Search for the cell housing the specified text and yield its [X, Y] center coordinate. 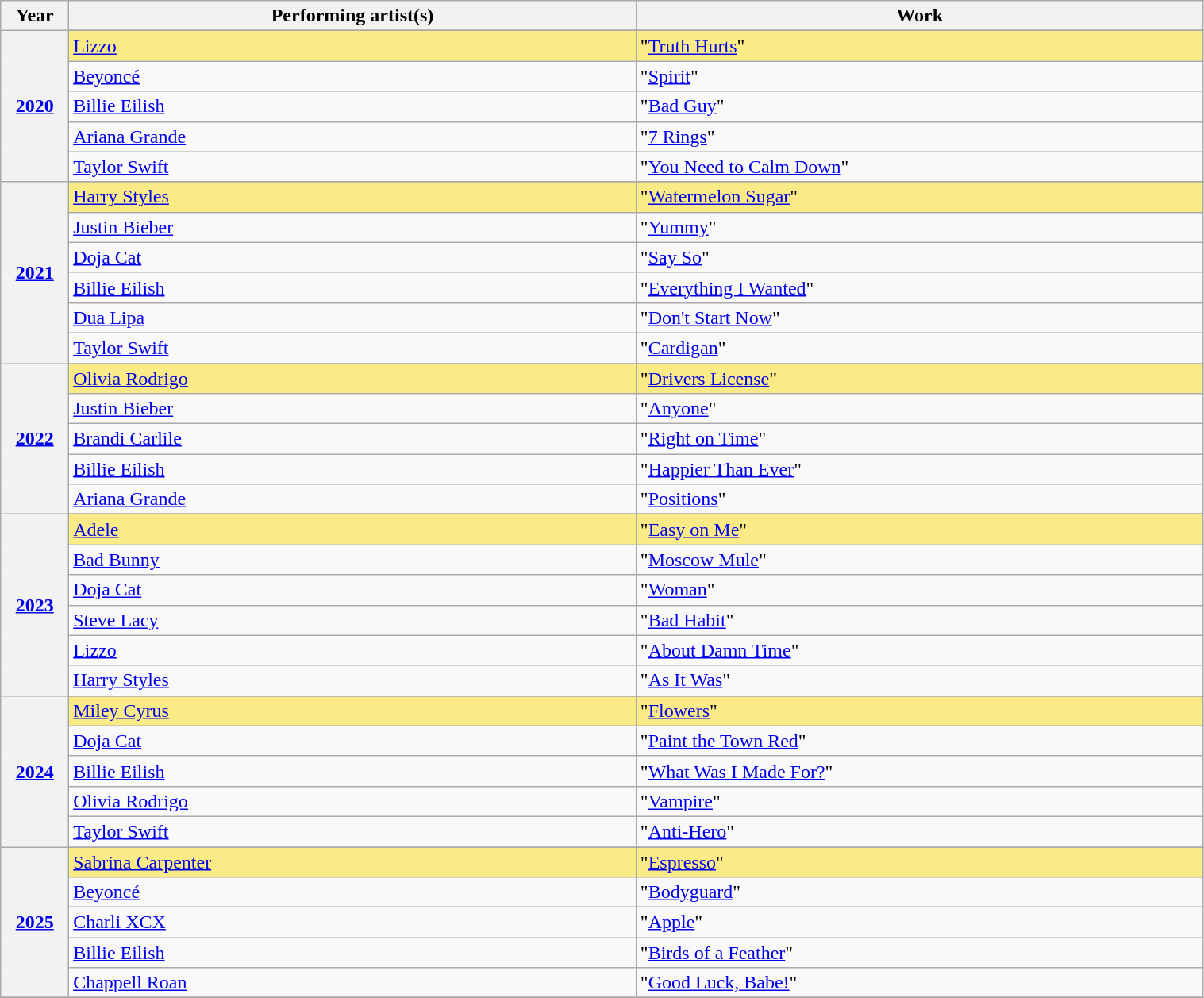
"Anyone" [919, 409]
Adele [352, 530]
"Watermelon Sugar" [919, 197]
Dua Lipa [352, 318]
"Right on Time" [919, 439]
Year [35, 16]
"Drivers License" [919, 379]
Sabrina Carpenter [352, 861]
"Paint the Town Red" [919, 741]
"What Was I Made For?" [919, 771]
"Happier Than Ever" [919, 469]
"7 Rings" [919, 137]
"As It Was" [919, 680]
"Apple" [919, 923]
"Yummy" [919, 227]
"About Damn Time" [919, 650]
"Bad Guy" [919, 106]
"You Need to Calm Down" [919, 167]
"Truth Hurts" [919, 46]
Miley Cyrus [352, 711]
"Positions" [919, 499]
Chappell Roan [352, 983]
"Bad Habit" [919, 620]
Bad Bunny [352, 560]
2022 [35, 439]
Performing artist(s) [352, 16]
"Espresso" [919, 861]
"Say So" [919, 257]
"Birds of a Feather" [919, 953]
Charli XCX [352, 923]
"Vampire" [919, 801]
2023 [35, 605]
"Woman" [919, 590]
"Anti-Hero" [919, 831]
Steve Lacy [352, 620]
2024 [35, 771]
"Easy on Me" [919, 530]
2021 [35, 272]
"Cardigan" [919, 348]
"Bodyguard" [919, 892]
"Don't Start Now" [919, 318]
2025 [35, 922]
Work [919, 16]
"Good Luck, Babe!" [919, 983]
"Moscow Mule" [919, 560]
"Everything I Wanted" [919, 287]
2020 [35, 106]
"Spirit" [919, 76]
Brandi Carlile [352, 439]
"Flowers" [919, 711]
